From the cell containing the given text, extract its center point as (x, y) coordinate. 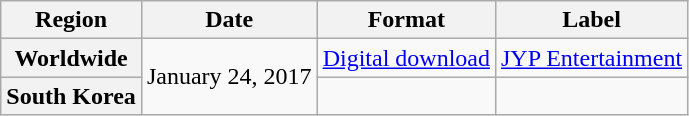
Region (72, 20)
JYP Entertainment (591, 58)
Date (229, 20)
Format (406, 20)
January 24, 2017 (229, 77)
Label (591, 20)
South Korea (72, 96)
Digital download (406, 58)
Worldwide (72, 58)
